Capture the cell that displays the provided text and extract its (X, Y) central coordinate. 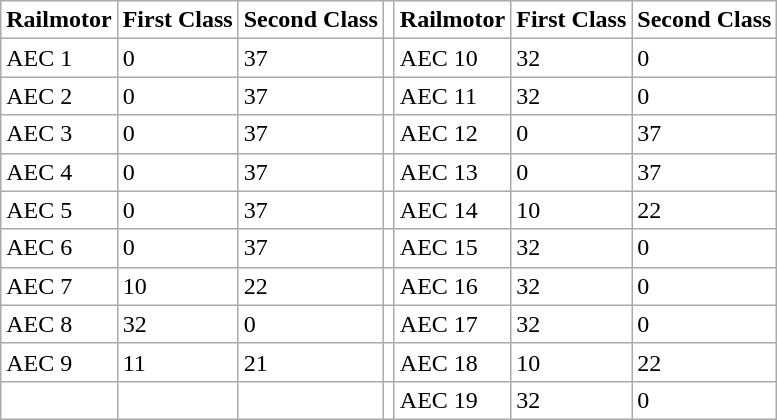
AEC 13 (452, 172)
AEC 10 (452, 58)
AEC 5 (59, 210)
AEC 14 (452, 210)
AEC 18 (452, 362)
AEC 19 (452, 400)
AEC 3 (59, 134)
AEC 2 (59, 96)
AEC 16 (452, 286)
AEC 11 (452, 96)
AEC 15 (452, 248)
AEC 6 (59, 248)
11 (178, 362)
AEC 8 (59, 324)
AEC 7 (59, 286)
AEC 12 (452, 134)
AEC 9 (59, 362)
AEC 4 (59, 172)
AEC 17 (452, 324)
AEC 1 (59, 58)
21 (310, 362)
